Return [X, Y] of the center of cell containing provided text 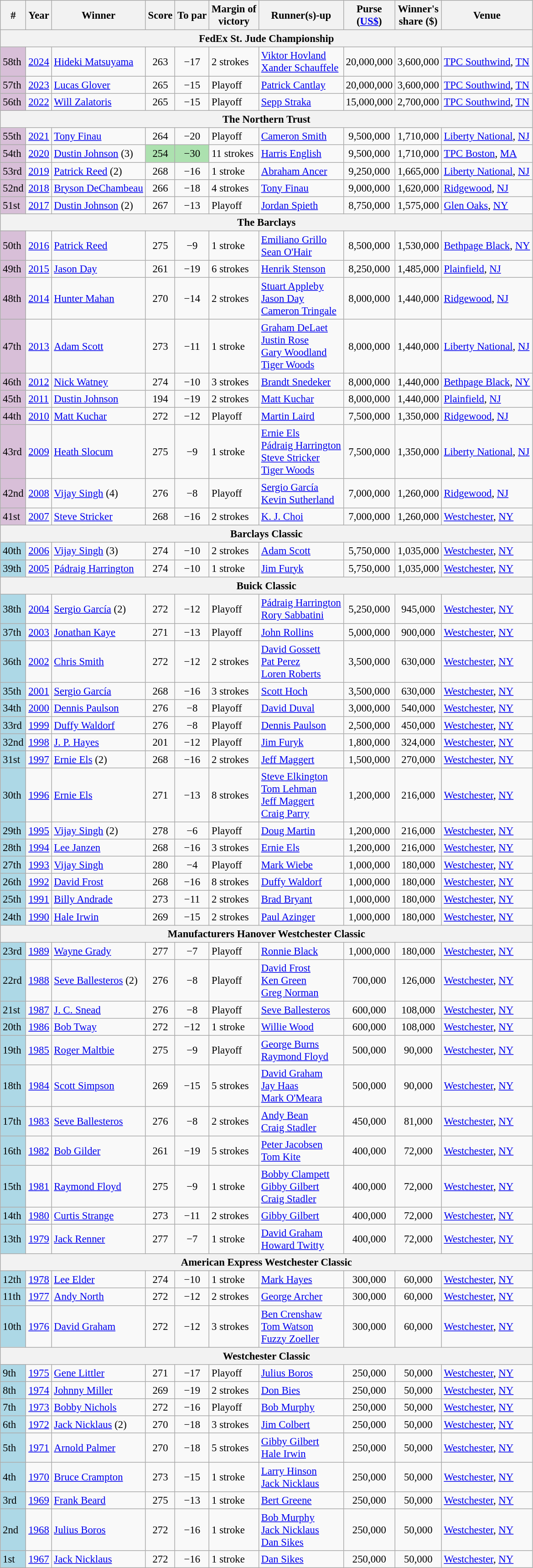
−14 [192, 298]
5th [13, 1448]
14th [13, 1216]
Margin ofvictory [234, 16]
35th [13, 691]
900,000 [418, 632]
18th [13, 1086]
Steve Elkington Tom Lehman Jeff Maggert Craig Parry [301, 795]
29th [13, 831]
Jason Day [98, 269]
Don Bies [301, 1390]
2nd [13, 1530]
126,000 [418, 980]
2017 [39, 205]
2014 [39, 298]
57th [13, 85]
Chris Smith [98, 662]
26th [13, 883]
Harris English [301, 154]
700,000 [369, 980]
2001 [39, 691]
8th [13, 1390]
Seve Ballesteros (2) [98, 980]
263 [160, 62]
37th [13, 632]
Stuart Appleby Jason Day Cameron Tringale [301, 298]
2003 [39, 632]
Steve Stricker [98, 517]
Scott Hoch [301, 691]
Willie Wood [301, 1027]
1983 [39, 1121]
1993 [39, 865]
7th [13, 1407]
Ernie Els Pádraig Harrington Steve Stricker Tiger Woods [301, 452]
1991 [39, 899]
52nd [13, 188]
Sergio García Kevin Sutherland [301, 493]
David Graham [98, 1326]
28th [13, 848]
Pádraig Harrington [98, 568]
Roger Maltbie [98, 1050]
Will Zalatoris [98, 102]
58th [13, 62]
1,665,000 [418, 171]
Dustin Johnson [98, 399]
−4 [192, 865]
Dustin Johnson (2) [98, 205]
1,575,000 [418, 205]
Bruce Crampton [98, 1477]
−6 [192, 831]
2006 [39, 551]
81,000 [418, 1121]
24th [13, 917]
54th [13, 154]
−30 [192, 154]
Lucas Glover [98, 85]
1988 [39, 980]
Bryson DeChambeau [98, 188]
Bob Murphy Jack Nicklaus Dan Sikes [301, 1530]
1980 [39, 1216]
6th [13, 1424]
Westchester Classic [266, 1356]
2004 [39, 608]
Abraham Ancer [301, 171]
2000 [39, 708]
16th [13, 1151]
Heath Slocum [98, 452]
55th [13, 136]
1969 [39, 1501]
1972 [39, 1424]
Larry Hinson Jack Nicklaus [301, 1477]
2021 [39, 136]
1971 [39, 1448]
Brandt Snedeker [301, 382]
1975 [39, 1373]
21st [13, 1010]
Barclays Classic [266, 534]
1974 [39, 1390]
The Barclays [266, 222]
J. P. Hayes [98, 742]
Vijay Singh (3) [98, 551]
Sergio García [98, 691]
2002 [39, 662]
Year [39, 16]
Bob Tway [98, 1027]
2007 [39, 517]
42nd [13, 493]
51st [13, 205]
Martin Laird [301, 416]
Gene Littler [98, 1373]
1987 [39, 1010]
Andy North [98, 1297]
Patrick Reed (2) [98, 171]
47th [13, 347]
Jack Nicklaus (2) [98, 1424]
22rd [13, 980]
David Duval [301, 708]
Scott Simpson [98, 1086]
5,000,000 [369, 632]
1979 [39, 1240]
Cameron Smith [301, 136]
945,000 [418, 608]
266 [160, 188]
27th [13, 865]
Paul Azinger [301, 917]
David Frost Ken Green Greg Norman [301, 980]
2022 [39, 102]
1996 [39, 795]
Henrik Stenson [301, 269]
32nd [13, 742]
56th [13, 102]
1995 [39, 831]
Score [160, 16]
Patrick Cantlay [301, 85]
Winner'sshare ($) [418, 16]
267 [160, 205]
The Northern Trust [266, 119]
1st [13, 1559]
1984 [39, 1086]
44th [13, 416]
Vijay Singh (4) [98, 493]
Mark Wiebe [301, 865]
2005 [39, 568]
1992 [39, 883]
Sergio García (2) [98, 608]
1986 [39, 1027]
American Express Westchester Classic [266, 1262]
12th [13, 1280]
2023 [39, 85]
1994 [39, 848]
46th [13, 382]
9th [13, 1373]
David Frost [98, 883]
194 [160, 399]
Curtis Strange [98, 1216]
1978 [39, 1280]
Jeff Maggert [301, 760]
Gibby Gilbert Hale Irwin [301, 1448]
3rd [13, 1501]
13th [13, 1240]
Doug Martin [301, 831]
2,500,000 [369, 725]
4th [13, 1477]
Mark Hayes [301, 1280]
Sepp Straka [301, 102]
1,800,000 [369, 742]
Graham DeLaet Justin Rose Gary Woodland Tiger Woods [301, 347]
9,250,000 [369, 171]
1999 [39, 725]
2015 [39, 269]
Hale Irwin [98, 917]
Brad Bryant [301, 899]
Runner(s)-up [301, 16]
Raymond Floyd [98, 1187]
254 [160, 154]
8,750,000 [369, 205]
Bob Gilder [98, 1151]
Winner [98, 16]
2010 [39, 416]
Emiliano Grillo Sean O'Hair [301, 245]
2020 [39, 154]
Arnold Palmer [98, 1448]
1,620,000 [418, 188]
George Archer [301, 1297]
Billy Andrade [98, 899]
20th [13, 1027]
TPC Boston, MA [487, 154]
Lee Elder [98, 1280]
Dan Sikes [301, 1559]
Bob Murphy [301, 1407]
39th [13, 568]
50th [13, 245]
Lee Janzen [98, 848]
5,250,000 [369, 608]
1973 [39, 1407]
Jordan Spieth [301, 205]
1967 [39, 1559]
2018 [39, 188]
264 [160, 136]
1981 [39, 1187]
1977 [39, 1297]
Viktor Hovland Xander Schauffele [301, 62]
David Graham Jay Haas Mark O'Meara [301, 1086]
2013 [39, 347]
2019 [39, 171]
Glen Oaks, NY [487, 205]
1990 [39, 917]
1,500,000 [369, 760]
3,000,000 [369, 708]
K. J. Choi [301, 517]
41st [13, 517]
45th [13, 399]
Peter Jacobsen Tom Kite [301, 1151]
Vijay Singh [98, 865]
John Rollins [301, 632]
1,530,000 [418, 245]
1970 [39, 1477]
48th [13, 298]
Jonathan Kaye [98, 632]
Venue [487, 16]
Dustin Johnson (3) [98, 154]
201 [160, 742]
Hideki Matsuyama [98, 62]
30th [13, 795]
38th [13, 608]
David Gossett Pat Perez Loren Roberts [301, 662]
53rd [13, 171]
J. C. Snead [98, 1010]
2012 [39, 382]
Bobby Nichols [98, 1407]
1968 [39, 1530]
19th [13, 1050]
270,000 [418, 760]
6 strokes [234, 269]
1,485,000 [418, 269]
# [13, 16]
Gibby Gilbert [301, 1216]
278 [160, 831]
1976 [39, 1326]
Manufacturers Hanover Westchester Classic [266, 934]
Patrick Reed [98, 245]
Jack Renner [98, 1240]
10th [13, 1326]
Nick Watney [98, 382]
34th [13, 708]
Andy Bean Craig Stadler [301, 1121]
To par [192, 16]
15,000,000 [369, 102]
George Burns Raymond Floyd [301, 1050]
Ben Crenshaw Tom Watson Fuzzy Zoeller [301, 1326]
1985 [39, 1050]
15th [13, 1187]
Ernie Els (2) [98, 760]
2011 [39, 399]
−20 [192, 136]
2009 [39, 452]
Jack Nicklaus [98, 1559]
2024 [39, 62]
2008 [39, 493]
23rd [13, 951]
4 strokes [234, 188]
David Graham Howard Twitty [301, 1240]
Wayne Grady [98, 951]
540,000 [418, 708]
36th [13, 662]
17th [13, 1121]
9,000,000 [369, 188]
8,500,000 [369, 245]
Bobby Clampett Gibby Gilbert Craig Stadler [301, 1187]
2,700,000 [418, 102]
1982 [39, 1151]
2016 [39, 245]
Pádraig Harrington Rory Sabbatini [301, 608]
43rd [13, 452]
FedEx St. Jude Championship [266, 39]
1998 [39, 742]
Ronnie Black [301, 951]
11th [13, 1297]
11 strokes [234, 154]
25th [13, 899]
Jim Colbert [301, 1424]
33rd [13, 725]
280 [160, 865]
Frank Beard [98, 1501]
Johnny Miller [98, 1390]
49th [13, 269]
40th [13, 551]
Purse(US$) [369, 16]
31st [13, 760]
Vijay Singh (2) [98, 831]
324,000 [418, 742]
Hunter Mahan [98, 298]
Bert Greene [301, 1501]
8,250,000 [369, 269]
1997 [39, 760]
Buick Classic [266, 586]
1989 [39, 951]
